Return the [x, y] coordinate for the center point of the cell that contains the specified text.  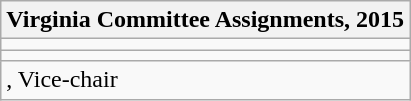
Virginia Committee Assignments, 2015 [206, 20]
, Vice-chair [206, 80]
